Determine the [x, y] coordinate at the center of the cell enclosing the given text.  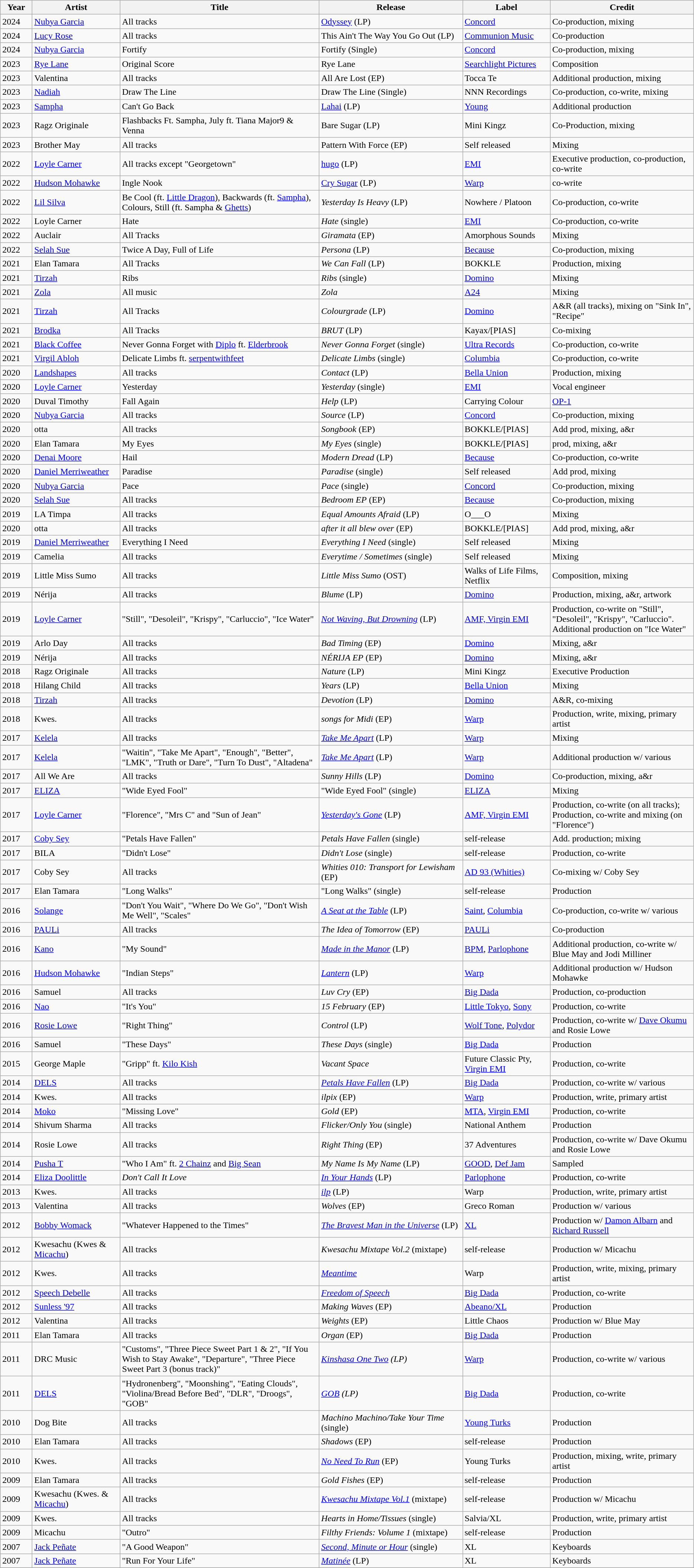
"Wide Eyed Fool" (single) [391, 791]
Pace (single) [391, 486]
Production w/ Damon Albarn and Richard Russell [622, 1225]
Matinée (LP) [391, 1561]
LA Timpa [76, 514]
Wolves (EP) [391, 1206]
Add prod, mixing [622, 472]
Virgil Abloh [76, 358]
Composition, mixing [622, 576]
co-write [622, 183]
BOKKLE [506, 264]
Didn't Lose (single) [391, 853]
Abeano/XL [506, 1307]
Production, mixing, write, primary artist [622, 1461]
Eliza Doolittle [76, 1178]
Speech Debelle [76, 1292]
Years (LP) [391, 685]
Pace [220, 486]
National Anthem [506, 1125]
Credit [622, 7]
Draw The Line [220, 92]
Lantern (LP) [391, 973]
Whities 010: Transport for Lewisham (EP) [391, 872]
Fortify (Single) [391, 50]
Ribs (single) [391, 278]
Lil Silva [76, 202]
GOB (LP) [391, 1393]
Hail [220, 458]
Co-production, mixing, a&r [622, 776]
Delicate Limbs (single) [391, 358]
"Run For Your Life" [220, 1561]
Artist [76, 7]
All music [220, 292]
Yesterday Is Heavy (LP) [391, 202]
"Gripp" ft. Kilo Kish [220, 1064]
Production, co-write (on all tracks); Production, co-write and mixing (on "Florence") [622, 815]
Pattern With Force (EP) [391, 145]
All Are Lost (EP) [391, 78]
Micachu [76, 1532]
Production w/ Blue May [622, 1321]
Don't Call It Love [220, 1178]
NÉRIJA EP (EP) [391, 657]
Title [220, 7]
Meantime [391, 1273]
Vacant Space [391, 1064]
Little Miss Sumo [76, 576]
Contact (LP) [391, 373]
Everything I Need (single) [391, 542]
"Wide Eyed Fool" [220, 791]
"Long Walks" (single) [391, 891]
Add. production; mixing [622, 839]
Saint, Columbia [506, 910]
Made in the Manor (LP) [391, 949]
"A Good Weapon" [220, 1546]
Sampled [622, 1163]
A&R, co-mixing [622, 699]
Vocal engineer [622, 387]
Yesterday's Gone (LP) [391, 815]
Fall Again [220, 401]
All tracks except "Georgetown" [220, 163]
Executive production, co-production, co-write [622, 163]
Co-mixing w/ Coby Sey [622, 872]
Equal Amounts Afraid (LP) [391, 514]
A24 [506, 292]
These Days (single) [391, 1045]
prod, mixing, a&r [622, 443]
Twice A Day, Full of Life [220, 250]
Yesterday (single) [391, 387]
Kwesachu (Kwes. & Micachu) [76, 1499]
"Who I Am" ft. 2 Chainz and Big Sean [220, 1163]
Co-mixing [622, 330]
Production w/ various [622, 1206]
Fortify [220, 50]
"Long Walks" [220, 891]
Shivum Sharma [76, 1125]
Production, co-write on "Still", "Desoleil", "Krispy", "Carluccio". Additional production on "Ice Water" [622, 619]
Ultra Records [506, 344]
"Right Thing" [220, 1025]
Parlophone [506, 1178]
Draw The Line (Single) [391, 92]
DRC Music [76, 1359]
Composition [622, 64]
Never Gonna Forget with Diplo ft. Elderbrook [220, 344]
Hate [220, 221]
Can't Go Back [220, 106]
Right Thing (EP) [391, 1144]
Bedroom EP (EP) [391, 500]
All We Are [76, 776]
Black Coffee [76, 344]
Additional production w/ various [622, 757]
Duval Timothy [76, 401]
Brother May [76, 145]
Hearts in Home/Tissues (single) [391, 1518]
"Waitin", "Take Me Apart", "Enough", "Better", "LMK", "Truth or Dare", "Turn To Dust", "Altadena" [220, 757]
Everything I Need [220, 542]
Bad Timing (EP) [391, 643]
"Petals Have Fallen" [220, 839]
Kwesachu (Kwes & Micachu) [76, 1249]
Paradise (single) [391, 472]
Production, co-production [622, 992]
Carrying Colour [506, 401]
Bare Sugar (LP) [391, 126]
My Name Is My Name (LP) [391, 1163]
Searchlight Pictures [506, 64]
Never Gonna Forget (single) [391, 344]
BRUT (LP) [391, 330]
Not Waving, But Drowning (LP) [391, 619]
This Ain't The Way You Go Out (LP) [391, 36]
Brodka [76, 330]
Nadiah [76, 92]
Gold Fishes (EP) [391, 1480]
A&R (all tracks), mixing on "Sink In", "Recipe" [622, 311]
Kwesachu Mixtape Vol.1 (mixtape) [391, 1499]
Nowhere / Platoon [506, 202]
MTA, Virgin EMI [506, 1111]
Salvia/XL [506, 1518]
Help (LP) [391, 401]
Shadows (EP) [391, 1442]
The Bravest Man in the Universe (LP) [391, 1225]
Additional production, co-write w/ Blue May and Jodi Milliner [622, 949]
hugo (LP) [391, 163]
ilpix (EP) [391, 1097]
Moko [76, 1111]
"It's You" [220, 1006]
Yesterday [220, 387]
O___O [506, 514]
Everytime / Sometimes (single) [391, 556]
Camelia [76, 556]
Cry Sugar (LP) [391, 183]
2015 [16, 1064]
Label [506, 7]
Arlo Day [76, 643]
"Whatever Happened to the Times" [220, 1225]
Little Chaos [506, 1321]
Source (LP) [391, 415]
"Outro" [220, 1532]
Columbia [506, 358]
Songbook (EP) [391, 429]
Sunny Hills (LP) [391, 776]
Kinshasa One Two (LP) [391, 1359]
"Hydronenberg", "Moonshing", "Eating Clouds", "Violina/Bread Before Bed", "DLR", "Droogs", "GOB" [220, 1393]
In Your Hands (LP) [391, 1178]
George Maple [76, 1064]
AD 93 (Whities) [506, 872]
Bobby Womack [76, 1225]
Flicker/Only You (single) [391, 1125]
"My Sound" [220, 949]
We Can Fall (LP) [391, 264]
Control (LP) [391, 1025]
Co-production, co-write, mixing [622, 92]
after it all blew over (EP) [391, 528]
Ribs [220, 278]
Blume (LP) [391, 595]
songs for Midi (EP) [391, 719]
Tocca Te [506, 78]
Weights (EP) [391, 1321]
Ingle Nook [220, 183]
Dog Bite [76, 1423]
Machino Machino/Take Your Time (single) [391, 1423]
Executive Production [622, 671]
Original Score [220, 64]
Hate (single) [391, 221]
Little Miss Sumo (OST) [391, 576]
GOOD, Def Jam [506, 1163]
Organ (EP) [391, 1335]
Greco Roman [506, 1206]
Delicate Limbs ft. serpentwithfeet [220, 358]
NNN Recordings [506, 92]
Kayax/[PIAS] [506, 330]
OP-1 [622, 401]
Gold (EP) [391, 1111]
My Eyes (single) [391, 443]
Co-production, co-write w/ various [622, 910]
Freedom of Speech [391, 1292]
Amorphous Sounds [506, 236]
Co-Production, mixing [622, 126]
Future Classic Pty, Virgin EMI [506, 1064]
"Indian Steps" [220, 973]
The Idea of Tomorrow (EP) [391, 929]
Landshapes [76, 373]
Giramata (EP) [391, 236]
37 Adventures [506, 1144]
Release [391, 7]
Nature (LP) [391, 671]
Sunless '97 [76, 1307]
Petals Have Fallen (single) [391, 839]
My Eyes [220, 443]
No Need To Run (EP) [391, 1461]
Additional production [622, 106]
Filthy Friends: Volume 1 (mixtape) [391, 1532]
Making Waves (EP) [391, 1307]
Petals Have Fallen (LP) [391, 1083]
Year [16, 7]
Sampha [76, 106]
Pusha T [76, 1163]
Odyssey (LP) [391, 22]
15 February (EP) [391, 1006]
"Still", "Desoleil", "Krispy", "Carluccio", "Ice Water" [220, 619]
Additional production w/ Hudson Mohawke [622, 973]
"Didn't Lose" [220, 853]
BPM, Parlophone [506, 949]
Little Tokyo, Sony [506, 1006]
Additional production, mixing [622, 78]
Kwesachu Mixtape Vol.2 (mixtape) [391, 1249]
Wolf Tone, Polydor [506, 1025]
Auclair [76, 236]
Lahai (LP) [391, 106]
"Don't You Wait", "Where Do We Go", "Don't Wish Me Well", "Scales" [220, 910]
Paradise [220, 472]
Luv Cry (EP) [391, 992]
Persona (LP) [391, 250]
Second, Minute or Hour (single) [391, 1546]
"These Days" [220, 1045]
BILA [76, 853]
"Florence", "Mrs C" and "Sun of Jean" [220, 815]
Devotion (LP) [391, 699]
Modern Dread (LP) [391, 458]
Production, mixing, a&r, artwork [622, 595]
A Seat at the Table (LP) [391, 910]
"Missing Love" [220, 1111]
Solange [76, 910]
Flashbacks Ft. Sampha, July ft. Tiana Major9 & Venna [220, 126]
Young [506, 106]
Kano [76, 949]
"Customs", "Three Piece Sweet Part 1 & 2", "If You Wish to Stay Awake", "Departure", "Three Piece Sweet Part 3 (bonus track)" [220, 1359]
ilp (LP) [391, 1192]
Denai Moore [76, 458]
Be Cool (ft. Little Dragon), Backwards (ft. Sampha), Colours, Still (ft. Sampha & Ghetts) [220, 202]
Nao [76, 1006]
Communion Music [506, 36]
Lucy Rose [76, 36]
Walks of Life Films, Netflix [506, 576]
Hilang Child [76, 685]
Colourgrade (LP) [391, 311]
